Search for the cell housing the specified text and yield its (X, Y) center coordinate. 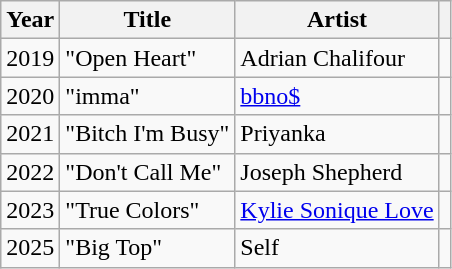
"Open Heart" (148, 58)
"imma" (148, 96)
Artist (337, 20)
"Big Top" (148, 248)
"True Colors" (148, 210)
2023 (30, 210)
2025 (30, 248)
"Bitch I'm Busy" (148, 134)
Self (337, 248)
2022 (30, 172)
2021 (30, 134)
2019 (30, 58)
Year (30, 20)
bbno$ (337, 96)
"Don't Call Me" (148, 172)
2020 (30, 96)
Joseph Shepherd (337, 172)
Priyanka (337, 134)
Kylie Sonique Love (337, 210)
Adrian Chalifour (337, 58)
Title (148, 20)
